Output the (X, Y) coordinate of the center of the cell containing the given text.  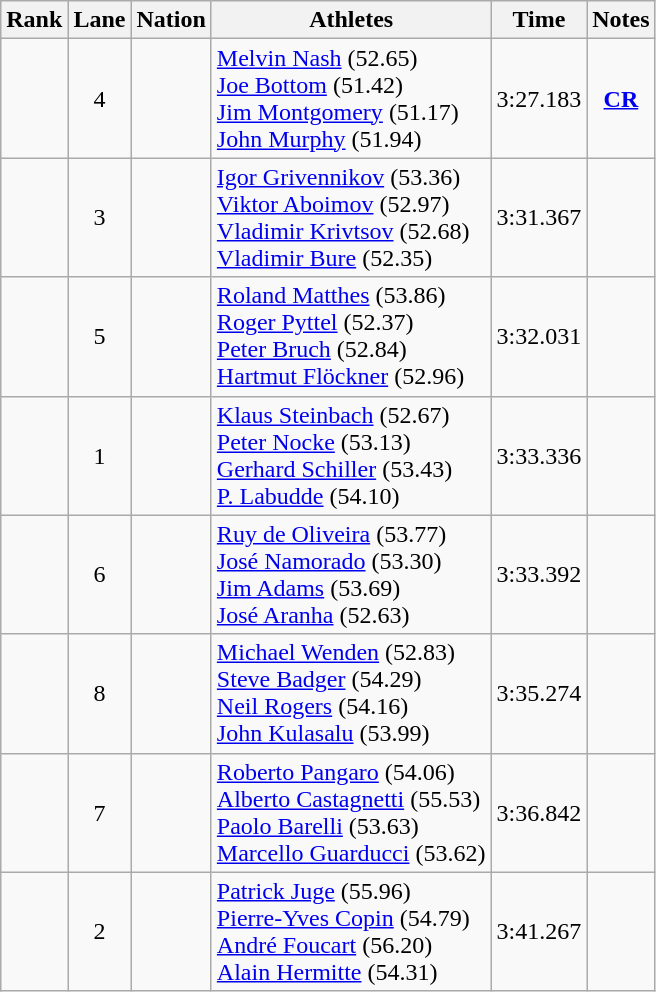
3 (100, 218)
5 (100, 336)
Lane (100, 20)
3:35.274 (539, 694)
6 (100, 574)
Klaus Steinbach (52.67)Peter Nocke (53.13)Gerhard Schiller (53.43)P. Labudde (54.10) (351, 456)
Notes (621, 20)
3:33.392 (539, 574)
8 (100, 694)
3:41.267 (539, 932)
Roland Matthes (53.86)Roger Pyttel (52.37)Peter Bruch (52.84)Hartmut Flöckner (52.96) (351, 336)
Rank (34, 20)
CR (621, 98)
Michael Wenden (52.83)Steve Badger (54.29)Neil Rogers (54.16)John Kulasalu (53.99) (351, 694)
Melvin Nash (52.65)Joe Bottom (51.42)Jim Montgomery (51.17)John Murphy (51.94) (351, 98)
Nation (171, 20)
3:27.183 (539, 98)
4 (100, 98)
Igor Grivennikov (53.36)Viktor Aboimov (52.97)Vladimir Krivtsov (52.68)Vladimir Bure (52.35) (351, 218)
3:31.367 (539, 218)
1 (100, 456)
Time (539, 20)
2 (100, 932)
7 (100, 812)
3:32.031 (539, 336)
Roberto Pangaro (54.06)Alberto Castagnetti (55.53)Paolo Barelli (53.63)Marcello Guarducci (53.62) (351, 812)
3:36.842 (539, 812)
3:33.336 (539, 456)
Ruy de Oliveira (53.77)José Namorado (53.30)Jim Adams (53.69)José Aranha (52.63) (351, 574)
Athletes (351, 20)
Patrick Juge (55.96)Pierre-Yves Copin (54.79)André Foucart (56.20)Alain Hermitte (54.31) (351, 932)
